Find where the given text appears and provide that cell's center as (X, Y) coordinate. 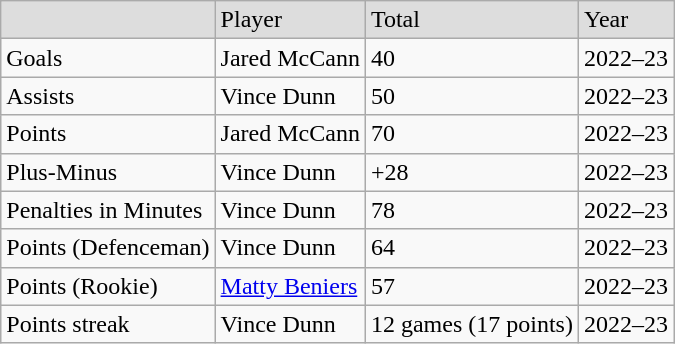
Total (472, 20)
Goals (108, 58)
50 (472, 96)
78 (472, 210)
Player (290, 20)
Year (626, 20)
Points (Rookie) (108, 286)
64 (472, 248)
12 games (17 points) (472, 324)
Penalties in Minutes (108, 210)
Points (Defenceman) (108, 248)
+28 (472, 172)
70 (472, 134)
Points streak (108, 324)
Matty Beniers (290, 286)
Plus-Minus (108, 172)
57 (472, 286)
Assists (108, 96)
Points (108, 134)
40 (472, 58)
